Detect which cell encompasses the target text, then output its (x, y) center coordinate. 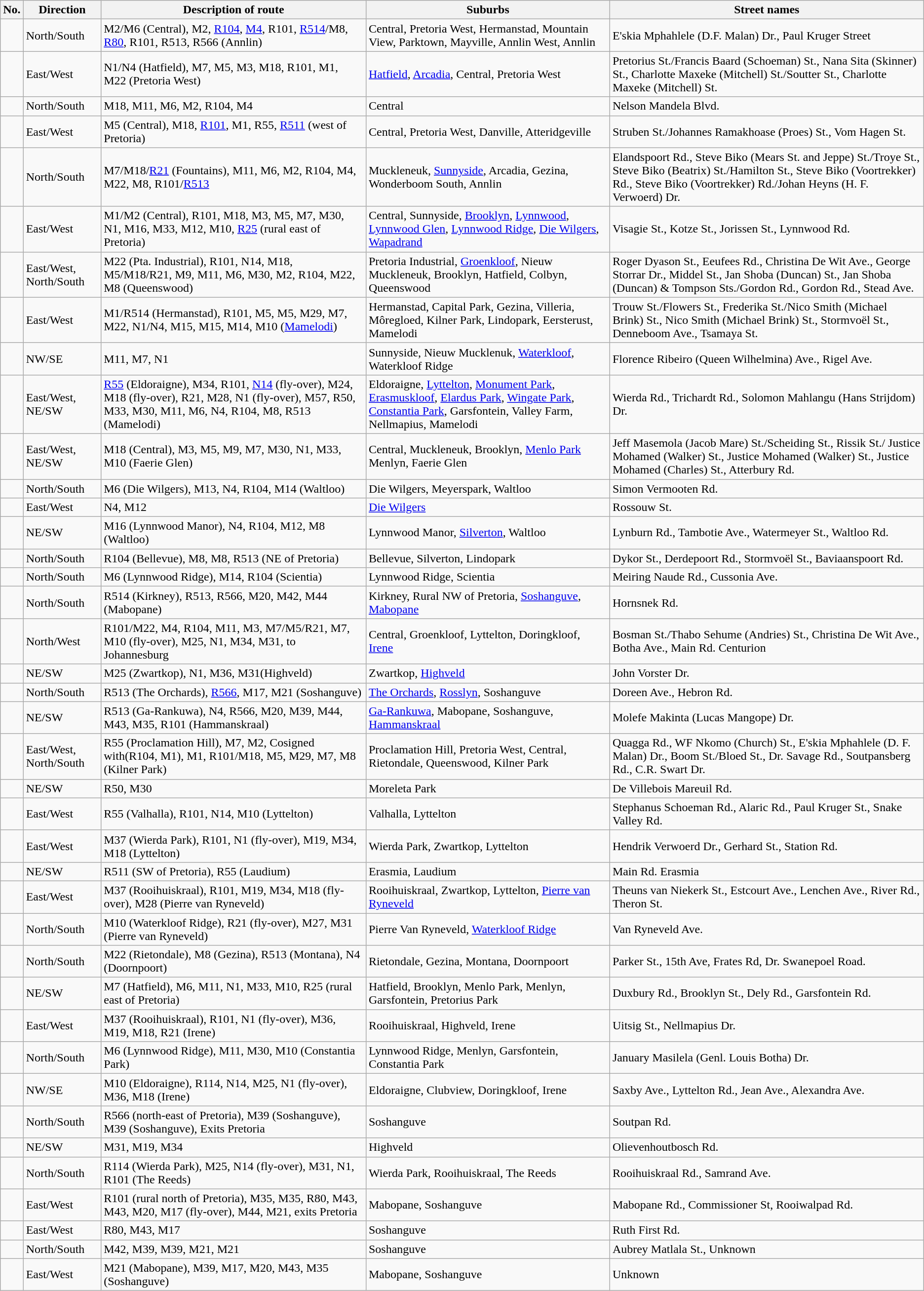
Olievenhoutbosch Rd. (767, 1147)
Soutpan Rd. (767, 1122)
M10 (Waterkloof Ridge), R21 (fly-over), M27, M31 (Pierre van Ryneveld) (234, 929)
Ga-Rankuwa, Mabopane, Soshanguve, Hammanskraal (488, 718)
Aubrey Matlala St., Unknown (767, 1249)
Dykor St., Derdepoort Rd., Stormvoël St., Baviaanspoort Rd. (767, 558)
Central (488, 106)
M6 (Lynnwood Ridge), M14, R104 (Scientia) (234, 577)
Rooihuiskraal Rd., Samrand Ave. (767, 1173)
Main Rd. Erasmia (767, 871)
Hermanstad, Capital Park, Gezina, Villeria, Môregloed, Kilner Park, Lindopark, Eersterust, Mamelodi (488, 320)
Visagie St., Kotze St., Jorissen St., Lynnwood Rd. (767, 229)
Central, Pretoria West, Hermanstad, Mountain View, Parktown, Mayville, Annlin West, Annlin (488, 36)
Quagga Rd., WF Nkomo (Church) St., E'skia Mphahlele (D. F. Malan) Dr., Boom St./Bloed St., Dr. Savage Rd., Soutpansberg Rd., C.R. Swart Dr. (767, 756)
M18, M11, M6, M2, R104, M4 (234, 106)
M5 (Central), M18, R101, M1, R55, R511 (west of Pretoria) (234, 131)
Moreleta Park (488, 788)
Lynnwood Ridge, Menlyn, Garsfontein, Constantia Park (488, 1057)
Ruth First Rd. (767, 1230)
R114 (Wierda Park), M25, N14 (fly-over), M31, N1, R101 (The Reeds) (234, 1173)
M18 (Central), M3, M5, M9, M7, M30, N1, M33, M10 (Faerie Glen) (234, 456)
R566 (north-east of Pretoria), M39 (Soshanguve), M39 (Soshanguve), Exits Pretoria (234, 1122)
M25 (Zwartkop), N1, M36, M31(Highveld) (234, 673)
M37 (Rooihuiskraal), R101, M19, M34, M18 (fly-over), M28 (Pierre van Ryneveld) (234, 897)
Street names (767, 10)
Central, Groenkloof, Lyttelton, Doringkloof, Irene (488, 641)
Zwartkop, Highveld (488, 673)
Parker St., 15th Ave, Frates Rd, Dr. Swanepoel Road. (767, 962)
Description of route (234, 10)
Bosman St./Thabo Sehume (Andries) St., Christina De Wit Ave., Botha Ave., Main Rd. Centurion (767, 641)
R104 (Bellevue), M8, M8, R513 (NE of Pretoria) (234, 558)
Suburbs (488, 10)
Trouw St./Flowers St., Frederika St./Nico Smith (Michael Brink) St., Nico Smith (Michael Brink) St., Stormvoël St., Denneboom Ave., Tsamaya St. (767, 320)
Uitsig St., Nellmapius Dr. (767, 1026)
M1/M2 (Central), R101, M18, M3, M5, M7, M30, N1, M16, M33, M12, M10, R25 (rural east of Pretoria) (234, 229)
Die Wilgers (488, 508)
Wierda Park, Zwartkop, Lyttelton (488, 846)
Direction (62, 10)
Unknown (767, 1275)
R101 (rural north of Pretoria), M35, M35, R80, M43, M43, M20, M17 (fly-over), M44, M21, exits Pretoria (234, 1205)
Stephanus Schoeman Rd., Alaric Rd., Paul Kruger St., Snake Valley Rd. (767, 814)
John Vorster Dr. (767, 673)
M6 (Die Wilgers), M13, N4, R104, M14 (Waltloo) (234, 488)
R55 (Eldoraigne), M34, R101, N14 (fly-over), M24, M18 (fly-over), R21, M28, N1 (fly-over), M57, R50, M33, M30, M11, M6, N4, R104, M8, R513 (Mamelodi) (234, 404)
No. (12, 10)
Rietondale, Gezina, Montana, Doornpoort (488, 962)
M21 (Mabopane), M39, M17, M20, M43, M35 (Soshanguve) (234, 1275)
Eldoraigne, Clubview, Doringkloof, Irene (488, 1090)
M37 (Rooihuiskraal), R101, N1 (fly-over), M36, M19, M18, R21 (Irene) (234, 1026)
E'skia Mphahlele (D.F. Malan) Dr., Paul Kruger Street (767, 36)
M37 (Wierda Park), R101, N1 (fly-over), M19, M34, M18 (Lyttelton) (234, 846)
Hornsnek Rd. (767, 602)
M31, M19, M34 (234, 1147)
Wierda Rd., Trichardt Rd., Solomon Mahlangu (Hans Strijdom) Dr. (767, 404)
January Masilela (Genl. Louis Botha) Dr. (767, 1057)
Lynburn Rd., Tambotie Ave., Watermeyer St., Waltloo Rd. (767, 533)
Muckleneuk, Sunnyside, Arcadia, Gezina, Wonderboom South, Annlin (488, 177)
Hatfield, Brooklyn, Menlo Park, Menlyn, Garsfontein, Pretorius Park (488, 993)
Valhalla, Lyttelton (488, 814)
Lynnwood Ridge, Scientia (488, 577)
Highveld (488, 1147)
M11, M7, N1 (234, 358)
Proclamation Hill, Pretoria West, Central, Rietondale, Queenswood, Kilner Park (488, 756)
R50, M30 (234, 788)
M10 (Eldoraigne), R114, N14, M25, N1 (fly-over), M36, M18 (Irene) (234, 1090)
De Villebois Mareuil Rd. (767, 788)
N1/N4 (Hatfield), M7, M5, M3, M18, R101, M1, M22 (Pretoria West) (234, 74)
Simon Vermooten Rd. (767, 488)
Florence Ribeiro (Queen Wilhelmina) Ave., Rigel Ave. (767, 358)
R101/M22, M4, R104, M11, M3, M7/M5/R21, M7, M10 (fly-over), M25, N1, M34, M31, to Johannesburg (234, 641)
Duxbury Rd., Brooklyn St., Dely Rd., Garsfontein Rd. (767, 993)
R55 (Valhalla), R101, N14, M10 (Lyttelton) (234, 814)
R513 (The Orchards), R566, M17, M21 (Soshanguve) (234, 692)
Sunnyside, Nieuw Mucklenuk, Waterkloof, Waterkloof Ridge (488, 358)
Kirkney, Rural NW of Pretoria, Soshanguve, Mabopane (488, 602)
Mabopane Rd., Commissioner St, Rooiwalpad Rd. (767, 1205)
Eldoraigne, Lyttelton, Monument Park, Erasmuskloof, Elardus Park, Wingate Park, Constantia Park, Garsfontein, Valley Farm, Nellmapius, Mamelodi (488, 404)
Pretorius St./Francis Baard (Schoeman) St., Nana Sita (Skinner) St., Charlotte Maxeke (Mitchell) St./Soutter St., Charlotte Maxeke (Mitchell) St. (767, 74)
M7 (Hatfield), M6, M11, N1, M33, M10, R25 (rural east of Pretoria) (234, 993)
Nelson Mandela Blvd. (767, 106)
M7/M18/R21 (Fountains), M11, M6, M2, R104, M4, M22, M8, R101/R513 (234, 177)
Rooihuiskraal, Highveld, Irene (488, 1026)
Molefe Makinta (Lucas Mangope) Dr. (767, 718)
The Orchards, Rosslyn, Soshanguve (488, 692)
R55 (Proclamation Hill), M7, M2, Cosigned with(R104, M1), M1, R101/M18, M5, M29, M7, M8 (Kilner Park) (234, 756)
Hendrik Verwoerd Dr., Gerhard St., Station Rd. (767, 846)
Saxby Ave., Lyttelton Rd., Jean Ave., Alexandra Ave. (767, 1090)
Wierda Park, Rooihuiskraal, The Reeds (488, 1173)
M1/R514 (Hermanstad), R101, M5, M5, M29, M7, M22, N1/N4, M15, M15, M14, M10 (Mamelodi) (234, 320)
M6 (Lynnwood Ridge), M11, M30, M10 (Constantia Park) (234, 1057)
R80, M43, M17 (234, 1230)
R511 (SW of Pretoria), R55 (Laudium) (234, 871)
Meiring Naude Rd., Cussonia Ave. (767, 577)
N4, M12 (234, 508)
R513 (Ga-Rankuwa), N4, R566, M20, M39, M44, M43, M35, R101 (Hammanskraal) (234, 718)
Doreen Ave., Hebron Rd. (767, 692)
North/West (62, 641)
Central, Sunnyside, Brooklyn, Lynnwood, Lynnwood Glen, Lynnwood Ridge, Die Wilgers, Wapadrand (488, 229)
Lynnwood Manor, Silverton, Waltloo (488, 533)
Central, Muckleneuk, Brooklyn, Menlo Park Menlyn, Faerie Glen (488, 456)
Pierre Van Ryneveld, Waterkloof Ridge (488, 929)
M22 (Rietondale), M8 (Gezina), R513 (Montana), N4 (Doornpoort) (234, 962)
R514 (Kirkney), R513, R566, M20, M42, M44 (Mabopane) (234, 602)
Hatfield, Arcadia, Central, Pretoria West (488, 74)
Van Ryneveld Ave. (767, 929)
Struben St./Johannes Ramakhoase (Proes) St., Vom Hagen St. (767, 131)
Erasmia, Laudium (488, 871)
Rossouw St. (767, 508)
Pretoria Industrial, Groenkloof, Nieuw Muckleneuk, Brooklyn, Hatfield, Colbyn, Queenswood (488, 274)
Rooihuiskraal, Zwartkop, Lyttelton, Pierre van Ryneveld (488, 897)
M2/M6 (Central), M2, R104, M4, R101, R514/M8, R80, R101, R513, R566 (Annlin) (234, 36)
M16 (Lynnwood Manor), N4, R104, M12, M8 (Waltloo) (234, 533)
Bellevue, Silverton, Lindopark (488, 558)
M42, M39, M39, M21, M21 (234, 1249)
M22 (Pta. Industrial), R101, N14, M18, M5/M18/R21, M9, M11, M6, M30, M2, R104, M22, M8 (Queenswood) (234, 274)
Central, Pretoria West, Danville, Atteridgeville (488, 131)
Theuns van Niekerk St., Estcourt Ave., Lenchen Ave., River Rd., Theron St. (767, 897)
Die Wilgers, Meyerspark, Waltloo (488, 488)
